Determine the [X, Y] coordinate at the center of the cell enclosing the given text.  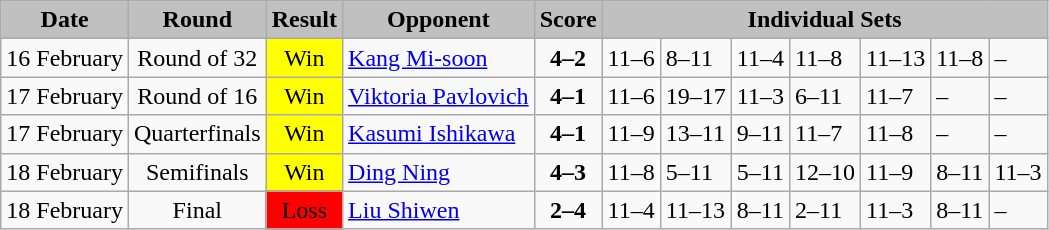
2–11 [824, 210]
Final [197, 210]
Round of 16 [197, 96]
19–17 [696, 96]
2–4 [568, 210]
13–11 [696, 134]
Viktoria Pavlovich [439, 96]
Kang Mi-soon [439, 58]
9–11 [760, 134]
6–11 [824, 96]
4–2 [568, 58]
Opponent [439, 20]
Result [304, 20]
Kasumi Ishikawa [439, 134]
Semifinals [197, 172]
Score [568, 20]
Ding Ning [439, 172]
Round of 32 [197, 58]
Liu Shiwen [439, 210]
Quarterfinals [197, 134]
Date [65, 20]
16 February [65, 58]
Round [197, 20]
Individual Sets [824, 20]
4–3 [568, 172]
12–10 [824, 172]
Loss [304, 210]
